Find where the given text appears and provide that cell's center as [x, y] coordinate. 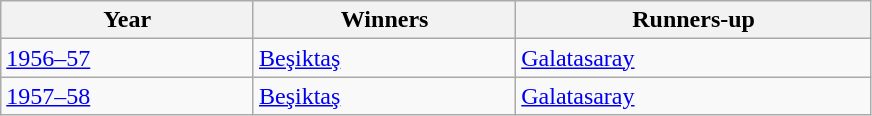
1957–58 [128, 96]
1956–57 [128, 58]
Year [128, 20]
Winners [384, 20]
Runners-up [694, 20]
